Capture the cell that displays the provided text and extract its [X, Y] central coordinate. 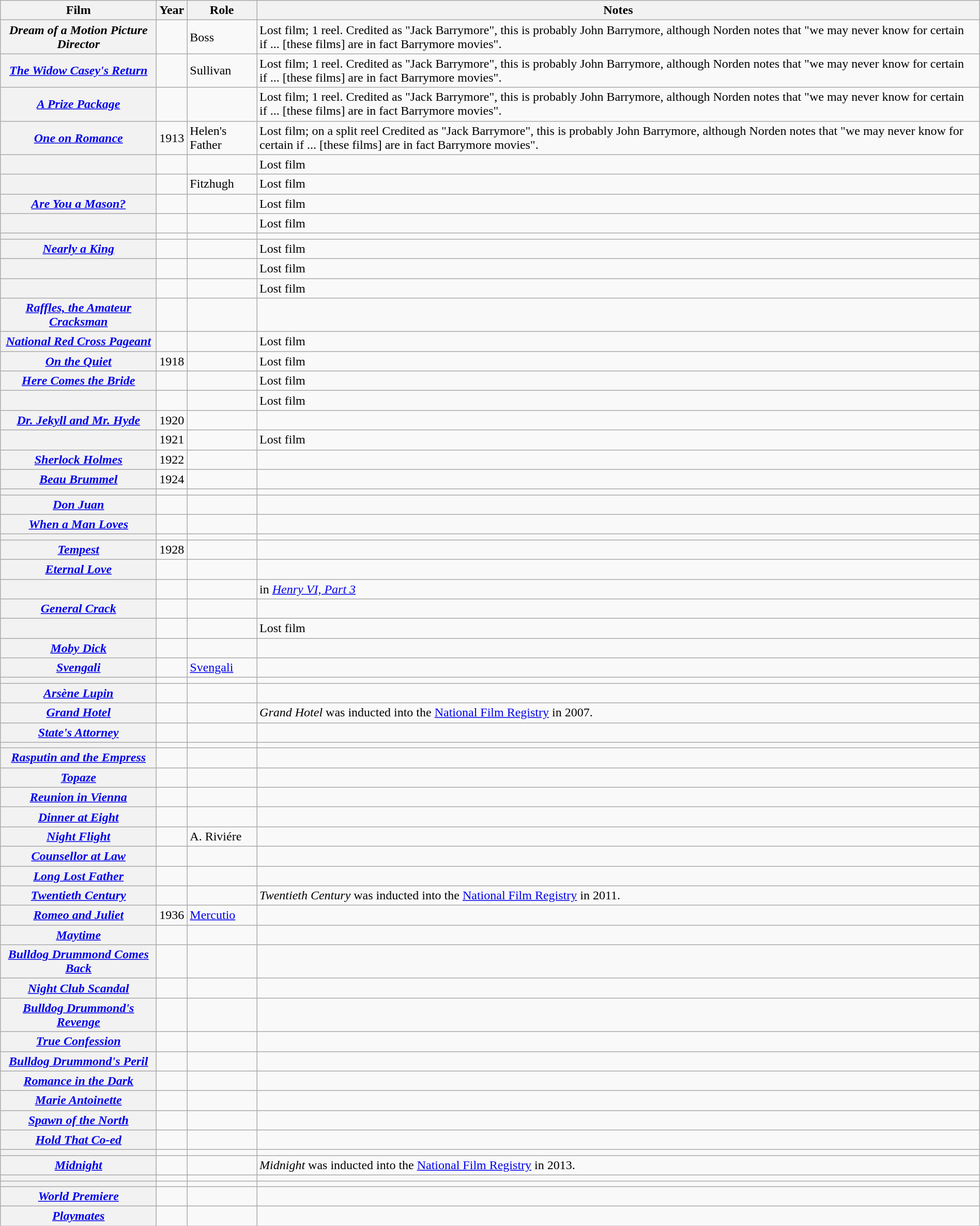
Bulldog Drummond's Revenge [79, 1015]
A. Riviére [222, 836]
Midnight was inducted into the National Film Registry in 2013. [618, 1165]
Arsène Lupin [79, 693]
Midnight [79, 1165]
State's Attorney [79, 732]
1922 [172, 459]
Night Club Scandal [79, 988]
Grand Hotel [79, 713]
When a Man Loves [79, 524]
Dr. Jekyll and Mr. Hyde [79, 420]
in Henry VI, Part 3 [618, 589]
Rasputin and the Empress [79, 758]
Moby Dick [79, 648]
Year [172, 10]
Tempest [79, 549]
Nearly a King [79, 249]
Grand Hotel was inducted into the National Film Registry in 2007. [618, 713]
1918 [172, 361]
Sherlock Holmes [79, 459]
Playmates [79, 1216]
Fitzhugh [222, 184]
Long Lost Father [79, 876]
A Prize Package [79, 104]
Bulldog Drummond's Peril [79, 1061]
Reunion in Vienna [79, 797]
Beau Brummel [79, 479]
Mercutio [222, 915]
The Widow Casey's Return [79, 70]
Romeo and Juliet [79, 915]
Hold That Co-ed [79, 1140]
Sullivan [222, 70]
Twentieth Century [79, 896]
One on Romance [79, 137]
Counsellor at Law [79, 856]
Dream of a Motion Picture Director [79, 37]
1921 [172, 440]
1924 [172, 479]
Raffles, the Amateur Cracksman [79, 315]
Dinner at Eight [79, 817]
Twentieth Century was inducted into the National Film Registry in 2011. [618, 896]
Film [79, 10]
Eternal Love [79, 569]
Spawn of the North [79, 1120]
Are You a Mason? [79, 204]
Don Juan [79, 504]
On the Quiet [79, 361]
Topaze [79, 777]
Maytime [79, 935]
1936 [172, 915]
General Crack [79, 609]
Role [222, 10]
1920 [172, 420]
1913 [172, 137]
Notes [618, 10]
Night Flight [79, 836]
True Confession [79, 1041]
Romance in the Dark [79, 1081]
World Premiere [79, 1197]
Bulldog Drummond Comes Back [79, 961]
National Red Cross Pageant [79, 342]
1928 [172, 549]
Marie Antoinette [79, 1100]
Helen's Father [222, 137]
Boss [222, 37]
Here Comes the Bride [79, 381]
